Return the [X, Y] coordinate for the center point of the cell that contains the specified text.  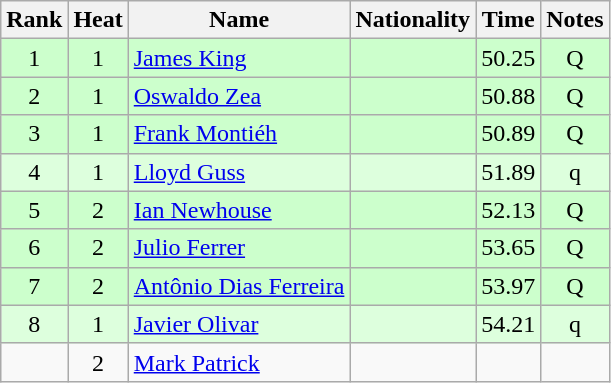
Name [239, 20]
Frank Montiéh [239, 134]
Notes [575, 20]
3 [34, 134]
51.89 [508, 172]
52.13 [508, 210]
James King [239, 58]
5 [34, 210]
Ian Newhouse [239, 210]
50.89 [508, 134]
6 [34, 248]
Time [508, 20]
54.21 [508, 324]
Antônio Dias Ferreira [239, 286]
Lloyd Guss [239, 172]
Javier Olivar [239, 324]
53.65 [508, 248]
Rank [34, 20]
Heat [98, 20]
53.97 [508, 286]
Julio Ferrer [239, 248]
Oswaldo Zea [239, 96]
4 [34, 172]
Nationality [413, 20]
8 [34, 324]
50.25 [508, 58]
50.88 [508, 96]
Mark Patrick [239, 362]
7 [34, 286]
